Search for the cell housing the specified text and yield its [X, Y] center coordinate. 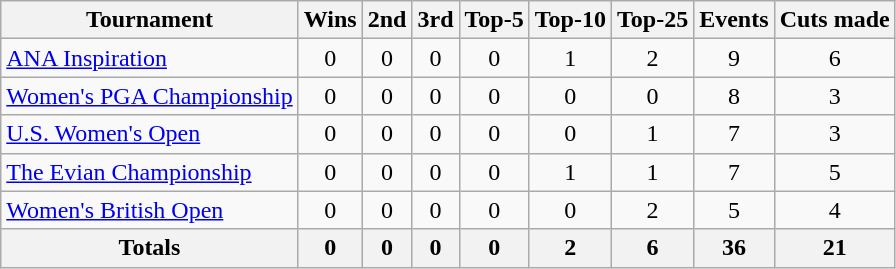
Women's PGA Championship [150, 96]
36 [734, 248]
3rd [436, 20]
4 [834, 210]
2nd [387, 20]
Top-25 [652, 20]
Wins [330, 20]
21 [834, 248]
Totals [150, 248]
Women's British Open [150, 210]
9 [734, 58]
Cuts made [834, 20]
Top-10 [570, 20]
ANA Inspiration [150, 58]
Top-5 [494, 20]
8 [734, 96]
Tournament [150, 20]
Events [734, 20]
U.S. Women's Open [150, 134]
The Evian Championship [150, 172]
